For the text-containing cell, return its midpoint in [x, y] coordinate format. 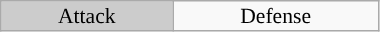
Defense [276, 16]
Attack [87, 16]
